Return [X, Y] of the center of cell containing provided text 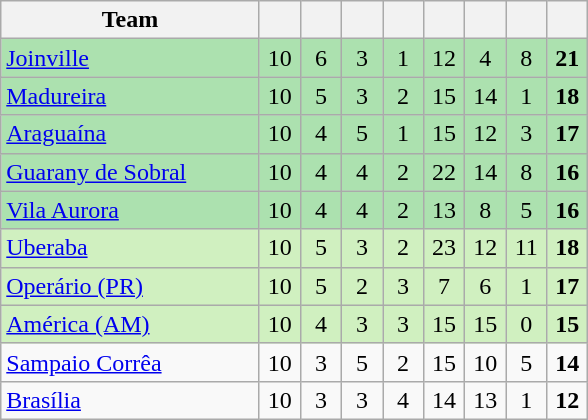
Madureira [130, 96]
Joinville [130, 58]
0 [526, 324]
11 [526, 248]
Sampaio Corrêa [130, 362]
Araguaína [130, 134]
21 [568, 58]
7 [444, 286]
Team [130, 20]
22 [444, 172]
Uberaba [130, 248]
Guarany de Sobral [130, 172]
Brasília [130, 400]
Operário (PR) [130, 286]
América (AM) [130, 324]
Vila Aurora [130, 210]
23 [444, 248]
